Identify which cell holds the provided text, then report its (X, Y) central coordinate. 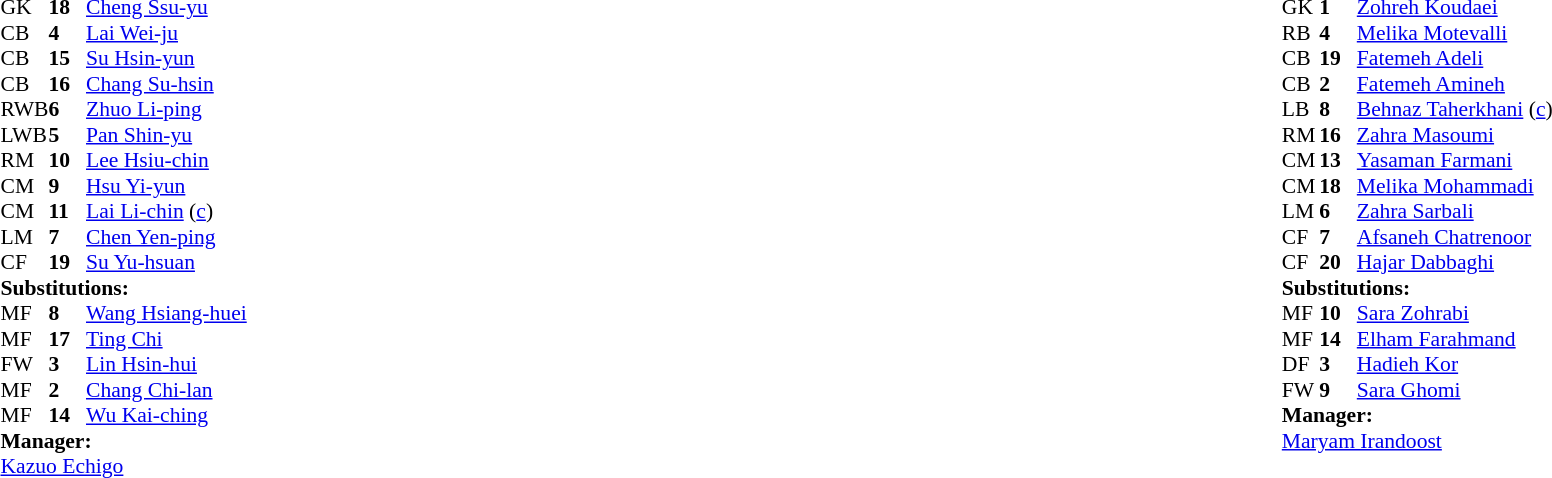
11 (67, 211)
20 (1338, 263)
Pan Shin-yu (166, 135)
13 (1338, 161)
Manager: (123, 441)
Ting Chi (166, 339)
Wu Kai-ching (166, 415)
Chang Chi-lan (166, 390)
Lai Li-chin (c) (166, 211)
Lee Hsiu-chin (166, 161)
LB (1301, 109)
Wang Hsiang-huei (166, 313)
Lin Hsin-hui (166, 365)
RWB (24, 109)
Lai Wei-ju (166, 33)
Su Hsin-yun (166, 59)
Su Yu-hsuan (166, 263)
17 (67, 339)
RB (1301, 33)
Hsu Yi-yun (166, 186)
Chen Yen-ping (166, 237)
LWB (24, 135)
Zhuo Li-ping (166, 109)
Substitutions: (123, 288)
Chang Su-hsin (166, 84)
5 (67, 135)
15 (67, 59)
DF (1301, 365)
18 (1338, 186)
